Output the [x, y] coordinate of the center of the cell containing the given text.  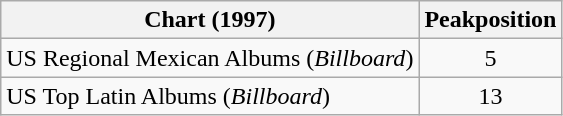
5 [490, 58]
Chart (1997) [210, 20]
US Top Latin Albums (Billboard) [210, 96]
13 [490, 96]
Peakposition [490, 20]
US Regional Mexican Albums (Billboard) [210, 58]
